Search for the cell housing the specified text and yield its (x, y) center coordinate. 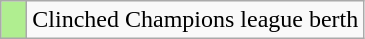
Clinched Champions league berth (196, 20)
